Search for the cell housing the specified text and yield its (X, Y) center coordinate. 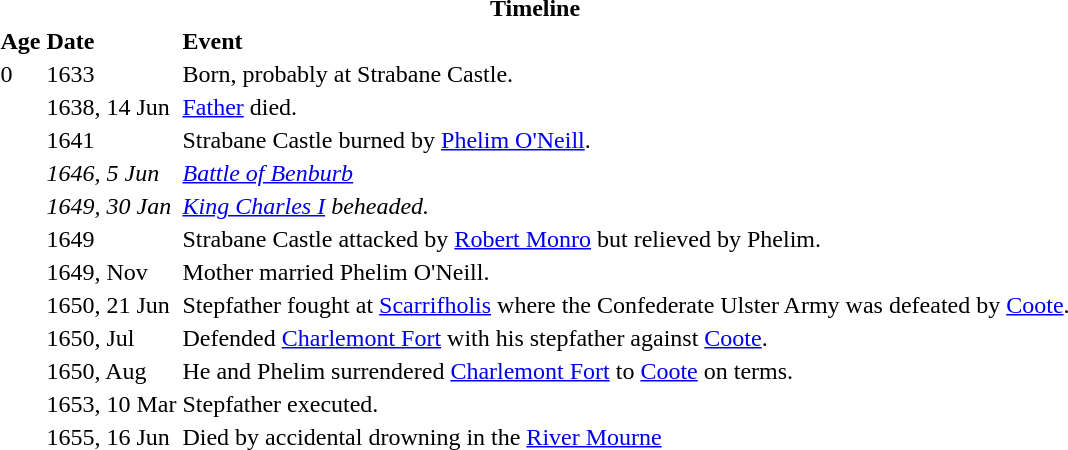
1649, Nov (112, 272)
1641 (112, 140)
1649 (112, 239)
1638, 14 Jun (112, 107)
1650, 21 Jun (112, 305)
1646, 5 Jun (112, 173)
1650, Aug (112, 371)
Date (112, 41)
1653, 10 Mar (112, 404)
1633 (112, 74)
1650, Jul (112, 338)
1649, 30 Jan (112, 206)
